From the cell containing the given text, extract its center point as (x, y) coordinate. 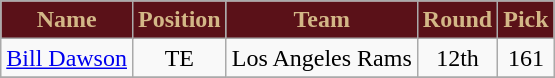
Name (67, 20)
Round (457, 20)
Bill Dawson (67, 58)
12th (457, 58)
TE (179, 58)
Pick (526, 20)
Los Angeles Rams (322, 58)
161 (526, 58)
Position (179, 20)
Team (322, 20)
